Capture the cell that displays the provided text and extract its (X, Y) central coordinate. 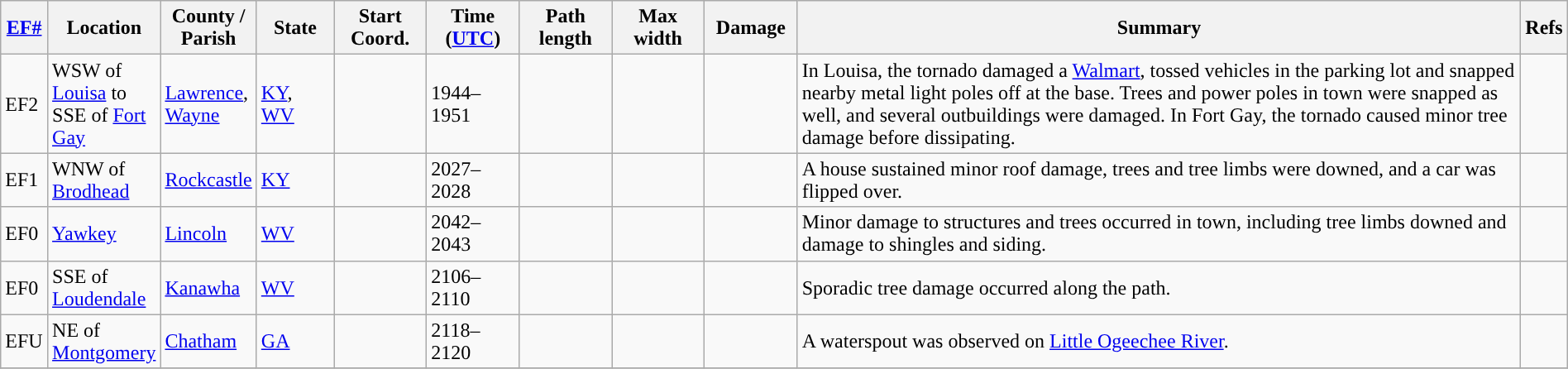
Lincoln (208, 233)
NE of Montgomery (104, 341)
Location (104, 28)
Start Coord. (380, 28)
Lawrence, Wayne (208, 104)
Chatham (208, 341)
EF1 (25, 180)
SSE of Loudendale (104, 288)
1944–1951 (473, 104)
KY, WV (294, 104)
Refs (1544, 28)
2042–2043 (473, 233)
Max width (658, 28)
GA (294, 341)
2106–2110 (473, 288)
County / Parish (208, 28)
Damage (751, 28)
State (294, 28)
Summary (1159, 28)
Rockcastle (208, 180)
Minor damage to structures and trees occurred in town, including tree limbs downed and damage to shingles and siding. (1159, 233)
2027–2028 (473, 180)
EFU (25, 341)
EF# (25, 28)
A house sustained minor roof damage, trees and tree limbs were downed, and a car was flipped over. (1159, 180)
KY (294, 180)
2118–2120 (473, 341)
WSW of Louisa to SSE of Fort Gay (104, 104)
Yawkey (104, 233)
A waterspout was observed on Little Ogeechee River. (1159, 341)
WNW of Brodhead (104, 180)
EF2 (25, 104)
Kanawha (208, 288)
Time (UTC) (473, 28)
Path length (566, 28)
Sporadic tree damage occurred along the path. (1159, 288)
